Locate the cell with the specified text and output its [x, y] center coordinate. 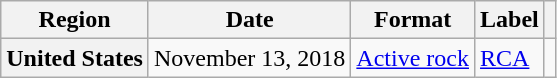
Active rock [413, 58]
Format [413, 20]
Date [249, 20]
Region [75, 20]
Label [510, 20]
November 13, 2018 [249, 58]
RCA [510, 58]
United States [75, 58]
